From the cell containing the given text, extract its center point as [x, y] coordinate. 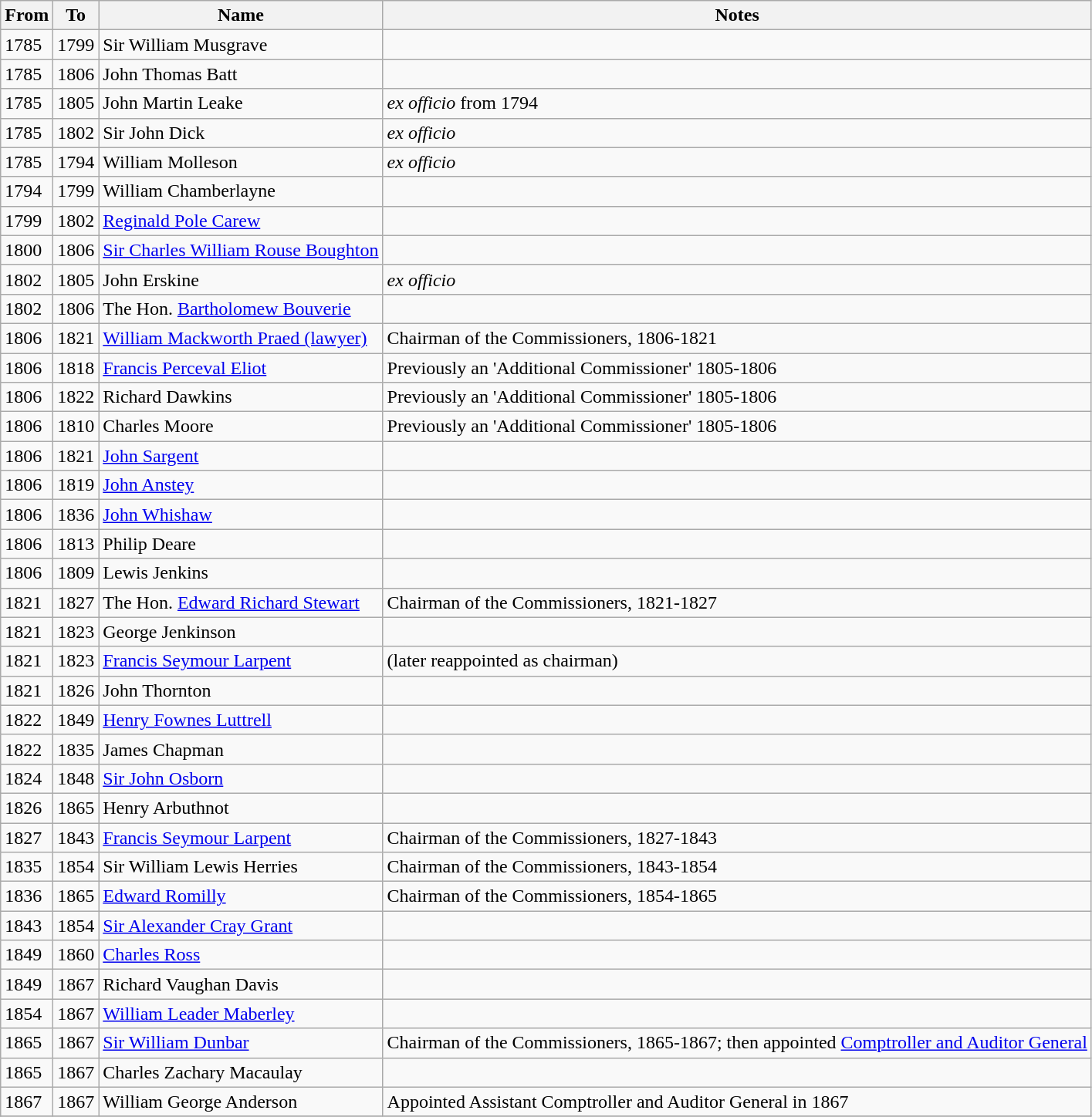
John Erskine [241, 279]
Charles Ross [241, 955]
Chairman of the Commissioners, 1865-1867; then appointed Comptroller and Auditor General [737, 1043]
1848 [76, 778]
Francis Perceval Eliot [241, 368]
Sir Charles William Rouse Boughton [241, 250]
John Martin Leake [241, 103]
Sir William Dunbar [241, 1043]
Edward Romilly [241, 896]
Chairman of the Commissioners, 1806-1821 [737, 338]
Notes [737, 15]
1819 [76, 485]
James Chapman [241, 749]
Sir William Lewis Herries [241, 867]
William Mackworth Praed (lawyer) [241, 338]
Appointed Assistant Comptroller and Auditor General in 1867 [737, 1102]
Chairman of the Commissioners, 1821-1827 [737, 602]
1818 [76, 368]
George Jenkinson [241, 632]
To [76, 15]
Lewis Jenkins [241, 573]
Charles Zachary Macaulay [241, 1072]
John Thornton [241, 690]
Charles Moore [241, 427]
Philip Deare [241, 544]
John Whishaw [241, 515]
Sir Alexander Cray Grant [241, 926]
Richard Dawkins [241, 397]
William George Anderson [241, 1102]
John Sargent [241, 456]
Reginald Pole Carew [241, 221]
Henry Arbuthnot [241, 808]
ex officio from 1794 [737, 103]
Richard Vaughan Davis [241, 984]
1860 [76, 955]
1809 [76, 573]
John Anstey [241, 485]
Chairman of the Commissioners, 1843-1854 [737, 867]
William Molleson [241, 162]
1813 [76, 544]
The Hon. Edward Richard Stewart [241, 602]
Chairman of the Commissioners, 1827-1843 [737, 837]
(later reappointed as chairman) [737, 661]
Chairman of the Commissioners, 1854-1865 [737, 896]
1824 [27, 778]
Sir John Osborn [241, 778]
William Chamberlayne [241, 191]
From [27, 15]
1800 [27, 250]
Sir William Musgrave [241, 45]
The Hon. Bartholomew Bouverie [241, 309]
1810 [76, 427]
Henry Fownes Luttrell [241, 720]
William Leader Maberley [241, 1014]
John Thomas Batt [241, 74]
Sir John Dick [241, 133]
Name [241, 15]
